For the text-containing cell, return its midpoint in [x, y] coordinate format. 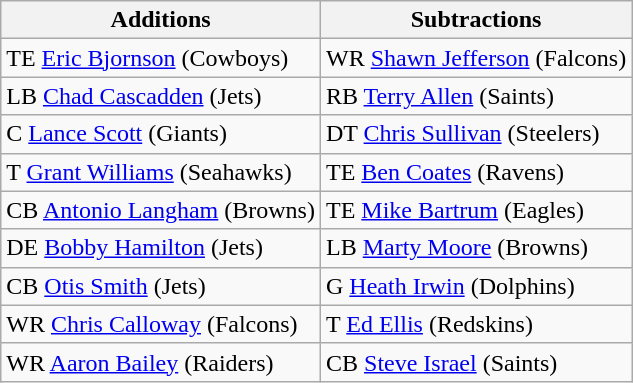
CB Steve Israel (Saints) [476, 362]
Additions [161, 20]
TE Ben Coates (Ravens) [476, 172]
T Ed Ellis (Redskins) [476, 324]
WR Chris Calloway (Falcons) [161, 324]
WR Aaron Bailey (Raiders) [161, 362]
TE Eric Bjornson (Cowboys) [161, 58]
C Lance Scott (Giants) [161, 134]
DE Bobby Hamilton (Jets) [161, 248]
CB Otis Smith (Jets) [161, 286]
CB Antonio Langham (Browns) [161, 210]
LB Chad Cascadden (Jets) [161, 96]
DT Chris Sullivan (Steelers) [476, 134]
T Grant Williams (Seahawks) [161, 172]
TE Mike Bartrum (Eagles) [476, 210]
WR Shawn Jefferson (Falcons) [476, 58]
Subtractions [476, 20]
LB Marty Moore (Browns) [476, 248]
RB Terry Allen (Saints) [476, 96]
G Heath Irwin (Dolphins) [476, 286]
